Pinpoint the cell where the given text exists, returning its (x, y) midpoint coordinate. 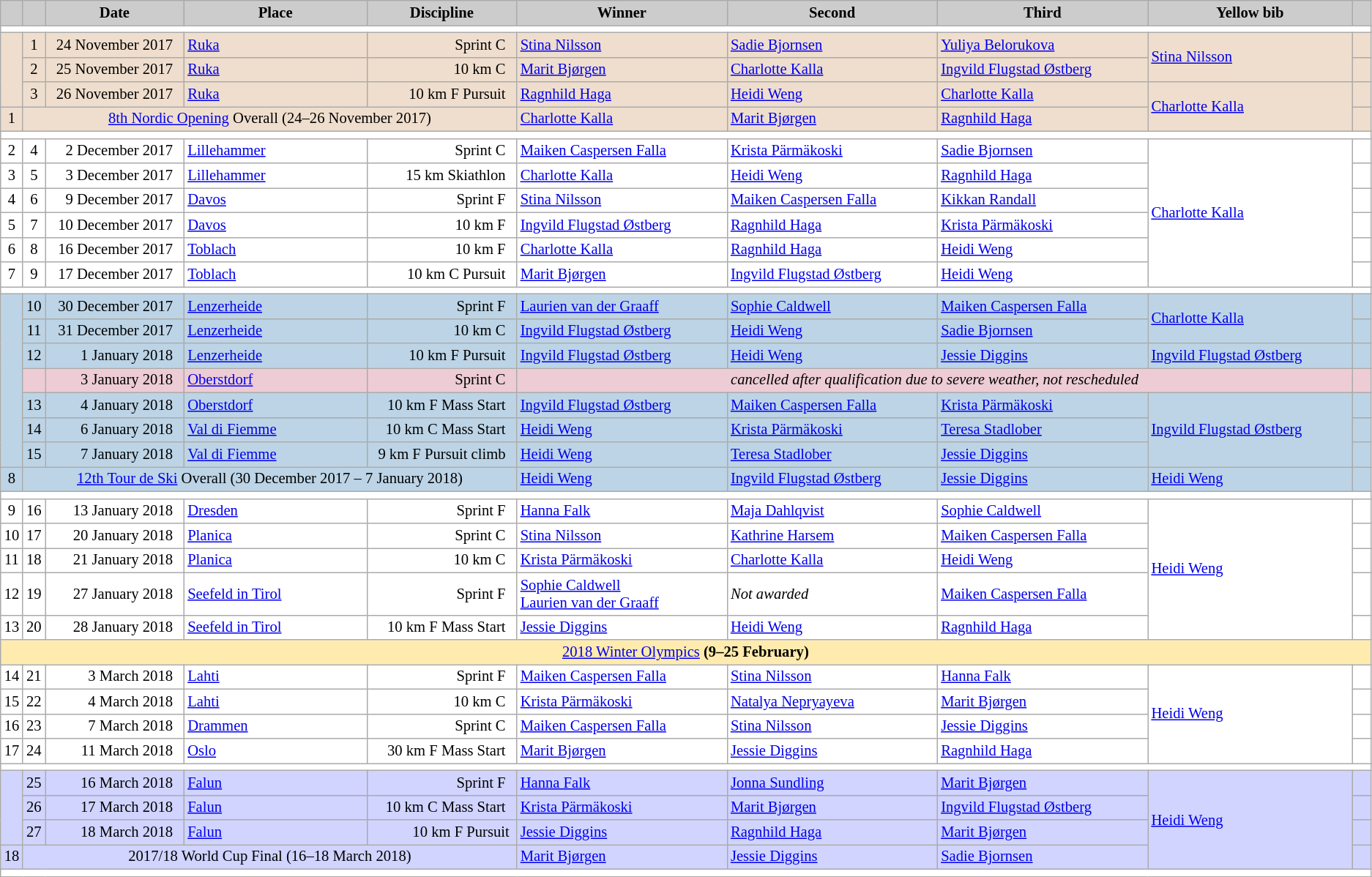
16 March 2018 (115, 783)
10 December 2017 (115, 225)
3 January 2018 (115, 380)
6 January 2018 (115, 430)
24 (34, 750)
Dresden (275, 511)
20 January 2018 (115, 535)
30 December 2017 (115, 306)
9 km F Pursuit climb (442, 455)
26 (34, 807)
23 (34, 726)
2018 Winter Olympics (9–25 February) (685, 652)
Jonna Sundling (832, 783)
Date (115, 12)
Yellow bib (1250, 12)
28 January 2018 (115, 627)
2017/18 World Cup Final (16–18 March 2018) (269, 857)
9 December 2017 (115, 200)
4 January 2018 (115, 405)
1 January 2018 (115, 355)
Sophie Caldwell Laurien van der Graaff (622, 594)
3 December 2017 (115, 175)
Not awarded (832, 594)
Second (832, 12)
17 December 2017 (115, 275)
31 December 2017 (115, 331)
8th Nordic Opening Overall (24–26 November 2017) (269, 119)
Maja Dahlqvist (832, 511)
2 December 2017 (115, 151)
27 (34, 832)
cancelled after qualification due to severe weather, not rescheduled (935, 380)
30 km F Mass Start (442, 750)
26 November 2017 (115, 94)
Oslo (275, 750)
22 (34, 701)
7 March 2018 (115, 726)
Place (275, 12)
15 km Skiathlon (442, 175)
19 (34, 594)
24 November 2017 (115, 45)
Natalya Nepryayeva (832, 701)
27 January 2018 (115, 594)
Third (1043, 12)
Winner (622, 12)
Yuliya Belorukova (1043, 45)
11 March 2018 (115, 750)
3 March 2018 (115, 676)
20 (34, 627)
16 December 2017 (115, 250)
21 (34, 676)
21 January 2018 (115, 560)
4 March 2018 (115, 701)
Kikkan Randall (1043, 200)
13 January 2018 (115, 511)
10 km C Pursuit (442, 275)
Laurien van der Graaff (622, 306)
Discipline (442, 12)
18 March 2018 (115, 832)
Drammen (275, 726)
25 (34, 783)
7 January 2018 (115, 455)
Kathrine Harsem (832, 535)
17 March 2018 (115, 807)
12th Tour de Ski Overall (30 December 2017 – 7 January 2018) (269, 479)
25 November 2017 (115, 70)
